Capture the cell that displays the provided text and extract its [x, y] central coordinate. 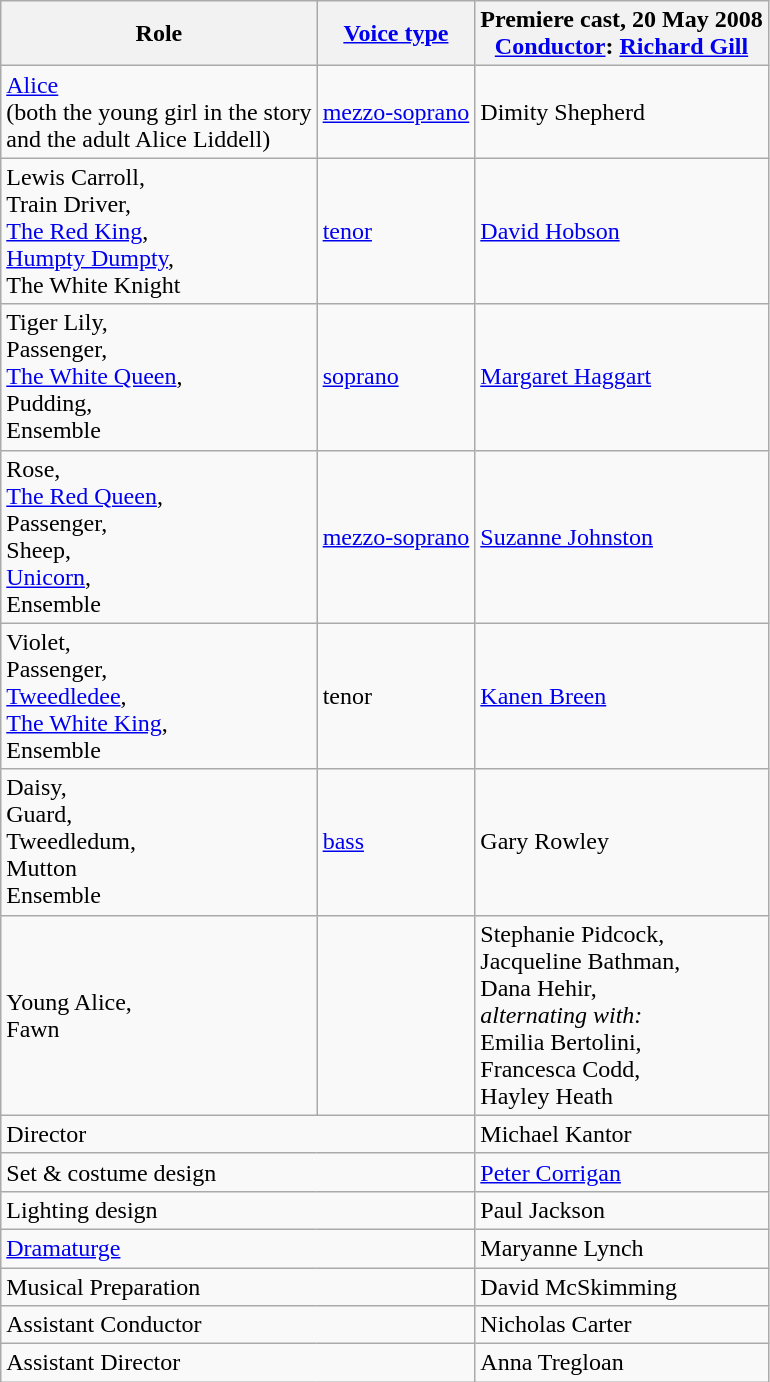
Daisy,Guard,Tweedledum,MuttonEnsemble [159, 842]
Lewis Carroll,Train Driver,The Red King,Humpty Dumpty,The White Knight [159, 231]
Voice type [396, 34]
Rose,The Red Queen,Passenger,Sheep,Unicorn,Ensemble [159, 536]
Assistant Director [238, 1363]
Peter Corrigan [622, 1172]
soprano [396, 377]
Tiger Lily,Passenger,The White Queen,Pudding,Ensemble [159, 377]
Nicholas Carter [622, 1325]
Stephanie Pidcock,Jacqueline Bathman,Dana Hehir,alternating with:Emilia Bertolini,Francesca Codd,Hayley Heath [622, 1015]
David McSkimming [622, 1287]
Alice(both the young girl in the storyand the adult Alice Liddell) [159, 112]
Dramaturge [238, 1248]
Maryanne Lynch [622, 1248]
Assistant Conductor [238, 1325]
Margaret Haggart [622, 377]
Suzanne Johnston [622, 536]
Musical Preparation [238, 1287]
Michael Kantor [622, 1134]
David Hobson [622, 231]
Lighting design [238, 1210]
Kanen Breen [622, 696]
Young Alice,Fawn [159, 1015]
bass [396, 842]
Premiere cast, 20 May 2008Conductor: Richard Gill [622, 34]
Dimity Shepherd [622, 112]
Violet,Passenger,Tweedledee,The White King,Ensemble [159, 696]
Director [238, 1134]
Paul Jackson [622, 1210]
Set & costume design [238, 1172]
Gary Rowley [622, 842]
Role [159, 34]
Anna Tregloan [622, 1363]
